Determine the [x, y] coordinate at the center of the cell enclosing the given text.  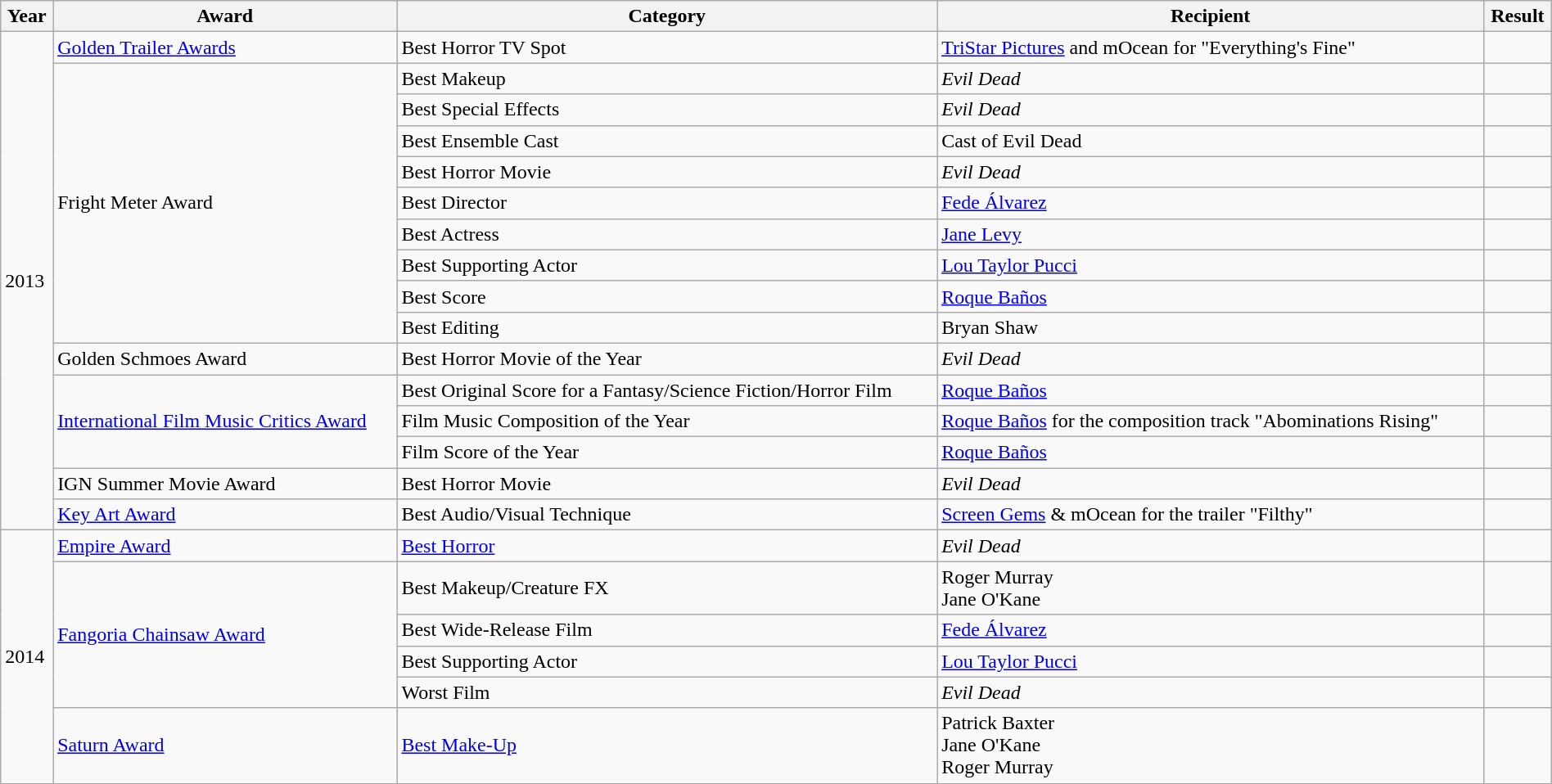
Bryan Shaw [1211, 327]
Best Horror [667, 546]
Best Makeup/Creature FX [667, 588]
Best Ensemble Cast [667, 141]
International Film Music Critics Award [225, 421]
Cast of Evil Dead [1211, 141]
Category [667, 16]
Golden Trailer Awards [225, 47]
Patrick BaxterJane O'KaneRoger Murray [1211, 746]
Worst Film [667, 692]
Recipient [1211, 16]
Best Makeup [667, 79]
Film Music Composition of the Year [667, 421]
Fright Meter Award [225, 203]
Empire Award [225, 546]
2014 [27, 656]
Best Original Score for a Fantasy/Science Fiction/Horror Film [667, 390]
Best Special Effects [667, 110]
Screen Gems & mOcean for the trailer "Filthy" [1211, 515]
Best Horror TV Spot [667, 47]
Year [27, 16]
TriStar Pictures and mOcean for "Everything's Fine" [1211, 47]
Fangoria Chainsaw Award [225, 635]
Roque Baños for the composition track "Abominations Rising" [1211, 421]
Roger MurrayJane O'Kane [1211, 588]
Saturn Award [225, 746]
Best Actress [667, 234]
Award [225, 16]
Best Editing [667, 327]
Key Art Award [225, 515]
Best Director [667, 203]
IGN Summer Movie Award [225, 484]
Golden Schmoes Award [225, 358]
Jane Levy [1211, 234]
Best Wide-Release Film [667, 630]
Best Score [667, 296]
Film Score of the Year [667, 453]
2013 [27, 282]
Result [1518, 16]
Best Make-Up [667, 746]
Best Horror Movie of the Year [667, 358]
Best Audio/Visual Technique [667, 515]
